Locate the cell with the specified text and output its [X, Y] center coordinate. 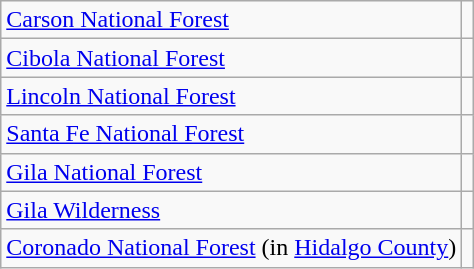
Carson National Forest [232, 20]
Gila National Forest [232, 172]
Gila Wilderness [232, 210]
Cibola National Forest [232, 58]
Lincoln National Forest [232, 96]
Santa Fe National Forest [232, 134]
Coronado National Forest (in Hidalgo County) [232, 248]
